Provide the [x, y] coordinate of the cell's center where the given text is located.  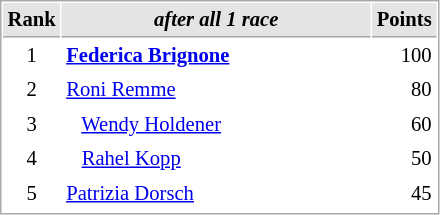
3 [32, 124]
Roni Remme [216, 90]
60 [404, 124]
50 [404, 158]
after all 1 race [216, 20]
Points [404, 20]
Patrizia Dorsch [216, 194]
100 [404, 56]
1 [32, 56]
45 [404, 194]
5 [32, 194]
2 [32, 90]
Wendy Holdener [216, 124]
80 [404, 90]
Rank [32, 20]
Rahel Kopp [216, 158]
4 [32, 158]
Federica Brignone [216, 56]
